Locate the cell with the specified text and output its [X, Y] center coordinate. 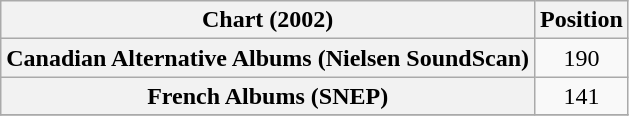
Canadian Alternative Albums (Nielsen SoundScan) [268, 58]
141 [582, 96]
Position [582, 20]
190 [582, 58]
Chart (2002) [268, 20]
French Albums (SNEP) [268, 96]
